Return (X, Y) of the center of cell containing provided text 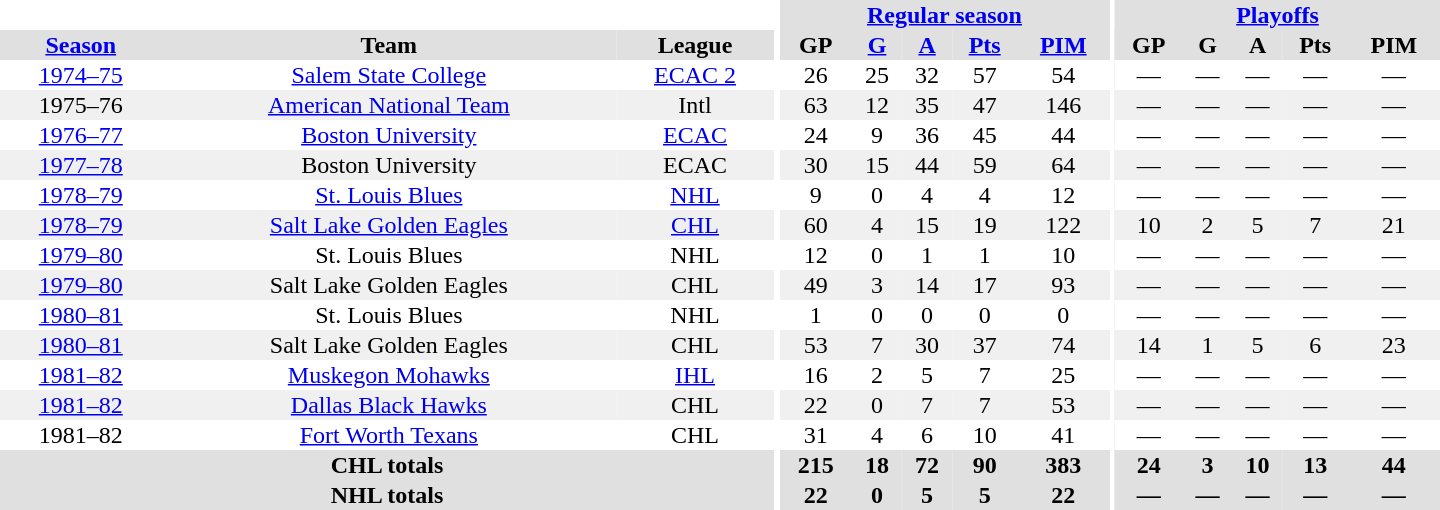
1976–77 (81, 135)
League (695, 45)
Muskegon Mohawks (390, 375)
93 (1063, 285)
1975–76 (81, 105)
1974–75 (81, 75)
60 (816, 225)
215 (816, 465)
63 (816, 105)
IHL (695, 375)
17 (984, 285)
Salem State College (390, 75)
1977–78 (81, 165)
Intl (695, 105)
383 (1063, 465)
122 (1063, 225)
ECAC 2 (695, 75)
Dallas Black Hawks (390, 405)
90 (984, 465)
Team (390, 45)
57 (984, 75)
Playoffs (1278, 15)
NHL totals (387, 495)
16 (816, 375)
Fort Worth Texans (390, 435)
37 (984, 345)
54 (1063, 75)
Regular season (945, 15)
64 (1063, 165)
American National Team (390, 105)
45 (984, 135)
35 (927, 105)
23 (1394, 345)
47 (984, 105)
74 (1063, 345)
59 (984, 165)
32 (927, 75)
21 (1394, 225)
19 (984, 225)
31 (816, 435)
36 (927, 135)
Season (81, 45)
41 (1063, 435)
18 (877, 465)
72 (927, 465)
146 (1063, 105)
13 (1316, 465)
26 (816, 75)
CHL totals (387, 465)
49 (816, 285)
